For the text-containing cell, return its midpoint in [X, Y] coordinate format. 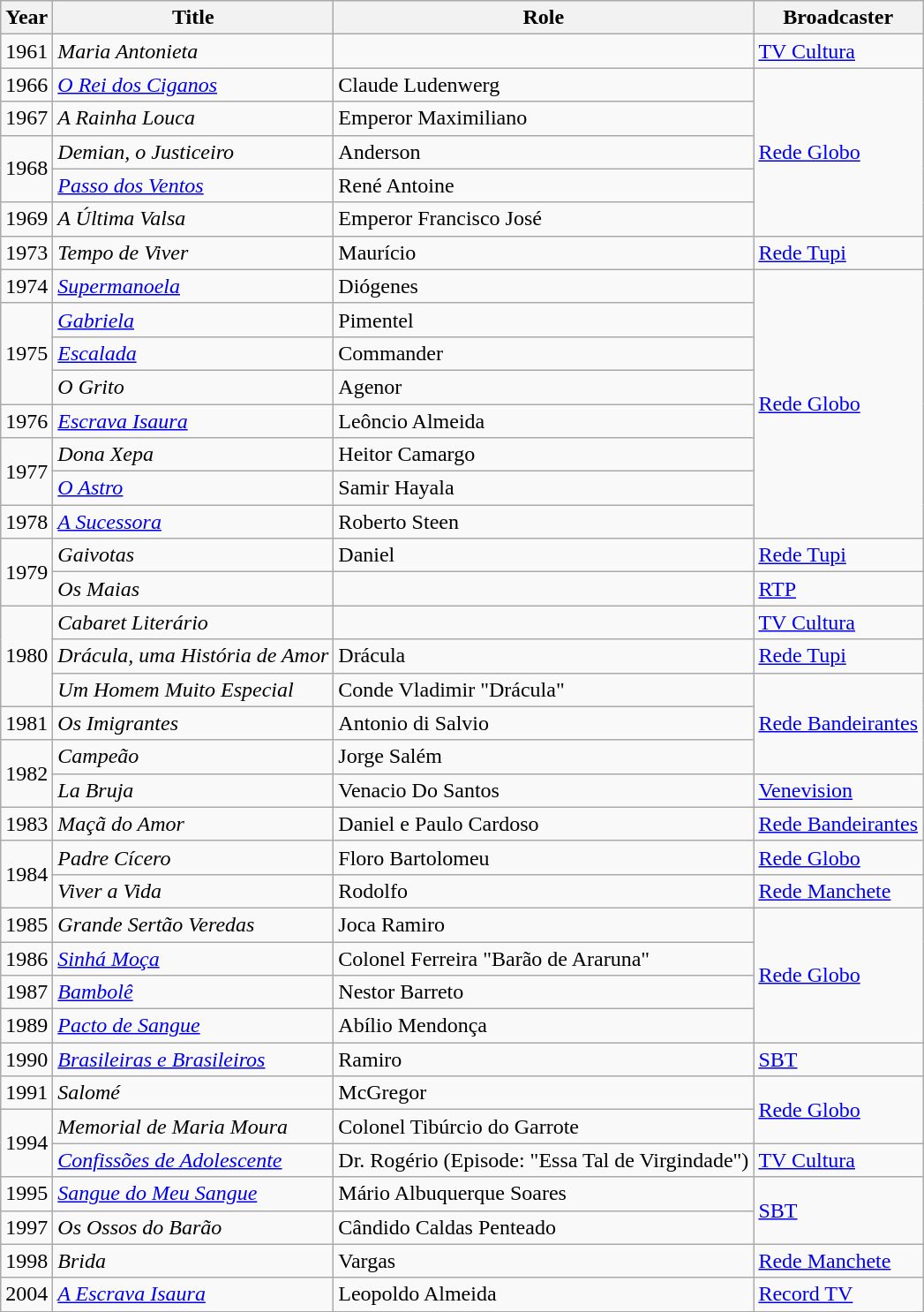
Demian, o Justiceiro [193, 152]
Passo dos Ventos [193, 185]
Maçã do Amor [193, 824]
Sinhá Moça [193, 958]
René Antoine [544, 185]
Broadcaster [838, 18]
Colonel Tibúrcio do Garrote [544, 1127]
Mário Albuquerque Soares [544, 1194]
Confissões de Adolescente [193, 1160]
Escrava Isaura [193, 421]
Um Homem Muito Especial [193, 690]
Leôncio Almeida [544, 421]
Joca Ramiro [544, 924]
Pimentel [544, 320]
Claude Ludenwerg [544, 85]
Abílio Mendonça [544, 1026]
Roberto Steen [544, 522]
Emperor Francisco José [544, 219]
Padre Cícero [193, 857]
Maurício [544, 253]
1969 [26, 219]
O Astro [193, 488]
Supermanoela [193, 286]
Maria Antonieta [193, 51]
1990 [26, 1059]
Nestor Barreto [544, 992]
Agenor [544, 387]
Gabriela [193, 320]
1977 [26, 471]
Gaivotas [193, 555]
Escalada [193, 353]
2004 [26, 1294]
Tempo de Viver [193, 253]
Drácula [544, 656]
Rodolfo [544, 891]
1983 [26, 824]
Campeão [193, 757]
RTP [838, 589]
La Bruja [193, 790]
Conde Vladimir "Drácula" [544, 690]
O Rei dos Ciganos [193, 85]
Sangue do Meu Sangue [193, 1194]
1978 [26, 522]
Leopoldo Almeida [544, 1294]
1984 [26, 874]
Daniel e Paulo Cardoso [544, 824]
Daniel [544, 555]
A Escrava Isaura [193, 1294]
Os Imigrantes [193, 723]
Drácula, uma História de Amor [193, 656]
Year [26, 18]
Grande Sertão Veredas [193, 924]
A Rainha Louca [193, 118]
A Sucessora [193, 522]
Os Maias [193, 589]
Vargas [544, 1261]
1991 [26, 1093]
Colonel Ferreira "Barão de Araruna" [544, 958]
1998 [26, 1261]
1967 [26, 118]
Emperor Maximiliano [544, 118]
Dona Xepa [193, 455]
Anderson [544, 152]
Cândido Caldas Penteado [544, 1227]
1966 [26, 85]
1976 [26, 421]
1997 [26, 1227]
1974 [26, 286]
Dr. Rogério (Episode: "Essa Tal de Virgindade") [544, 1160]
1975 [26, 353]
1980 [26, 656]
1973 [26, 253]
Brasileiras e Brasileiros [193, 1059]
Record TV [838, 1294]
1994 [26, 1143]
Venevision [838, 790]
Jorge Salém [544, 757]
1982 [26, 773]
Os Ossos do Barão [193, 1227]
Memorial de Maria Moura [193, 1127]
Antonio di Salvio [544, 723]
Brida [193, 1261]
McGregor [544, 1093]
Cabaret Literário [193, 622]
Viver a Vida [193, 891]
Role [544, 18]
Samir Hayala [544, 488]
1985 [26, 924]
A Última Valsa [193, 219]
Venacio Do Santos [544, 790]
1995 [26, 1194]
Bambolê [193, 992]
1981 [26, 723]
Diógenes [544, 286]
1979 [26, 572]
1961 [26, 51]
Ramiro [544, 1059]
1989 [26, 1026]
1987 [26, 992]
Pacto de Sangue [193, 1026]
Title [193, 18]
1968 [26, 169]
Salomé [193, 1093]
Heitor Camargo [544, 455]
1986 [26, 958]
O Grito [193, 387]
Commander [544, 353]
Floro Bartolomeu [544, 857]
